Capture the cell that displays the provided text and extract its (x, y) central coordinate. 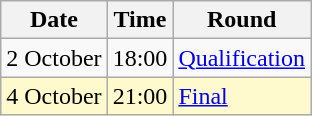
18:00 (140, 58)
21:00 (140, 96)
Round (242, 20)
2 October (54, 58)
4 October (54, 96)
Qualification (242, 58)
Date (54, 20)
Final (242, 96)
Time (140, 20)
